Identify which cell holds the provided text, then report its (X, Y) central coordinate. 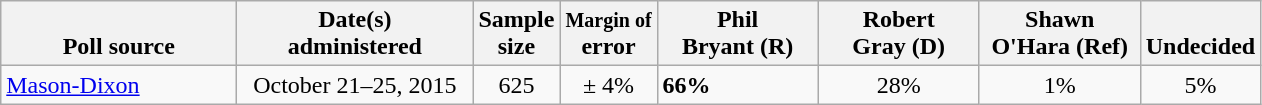
± 4% (608, 85)
Samplesize (516, 34)
Mason-Dixon (119, 85)
1% (1060, 85)
Undecided (1200, 34)
October 21–25, 2015 (355, 85)
5% (1200, 85)
PhilBryant (R) (738, 34)
RobertGray (D) (898, 34)
Date(s)administered (355, 34)
625 (516, 85)
66% (738, 85)
ShawnO'Hara (Ref) (1060, 34)
Poll source (119, 34)
Margin oferror (608, 34)
28% (898, 85)
